Locate the cell with the specified text and output its (x, y) center coordinate. 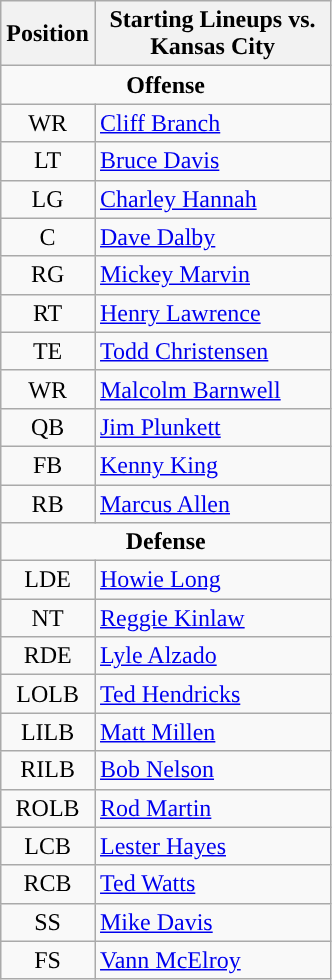
Mickey Marvin (212, 275)
LG (48, 199)
Ted Hendricks (212, 694)
Jim Plunkett (212, 427)
Starting Lineups vs. Kansas City (212, 34)
Matt Millen (212, 732)
Position (48, 34)
Henry Lawrence (212, 313)
Mike Davis (212, 922)
Howie Long (212, 580)
Bruce Davis (212, 161)
RCB (48, 884)
Vann McElroy (212, 960)
FS (48, 960)
Lyle Alzado (212, 656)
Dave Dalby (212, 237)
LDE (48, 580)
QB (48, 427)
Defense (166, 542)
FB (48, 465)
ROLB (48, 808)
LT (48, 161)
Bob Nelson (212, 770)
SS (48, 922)
TE (48, 351)
C (48, 237)
Kenny King (212, 465)
Cliff Branch (212, 123)
LOLB (48, 694)
Marcus Allen (212, 503)
RG (48, 275)
RT (48, 313)
Rod Martin (212, 808)
Offense (166, 85)
NT (48, 618)
Lester Hayes (212, 846)
Todd Christensen (212, 351)
Charley Hannah (212, 199)
RDE (48, 656)
Ted Watts (212, 884)
RILB (48, 770)
Reggie Kinlaw (212, 618)
LCB (48, 846)
Malcolm Barnwell (212, 389)
LILB (48, 732)
RB (48, 503)
